Scan for the cell matching the given text and deliver its [x, y] coordinate at center. 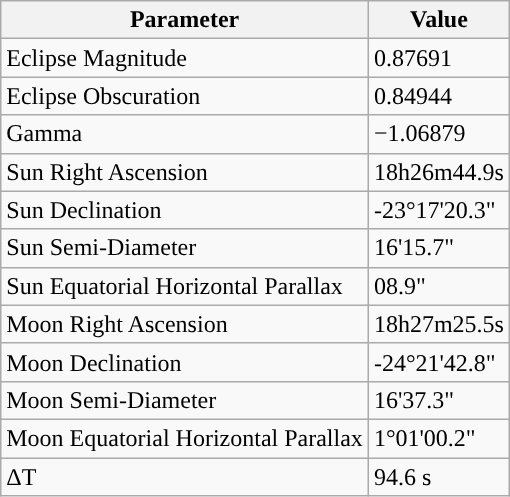
94.6 s [438, 477]
Moon Equatorial Horizontal Parallax [185, 438]
16'37.3" [438, 400]
Sun Right Ascension [185, 172]
Value [438, 20]
ΔT [185, 477]
Sun Equatorial Horizontal Parallax [185, 286]
−1.06879 [438, 134]
Eclipse Obscuration [185, 96]
Gamma [185, 134]
18h27m25.5s [438, 324]
0.84944 [438, 96]
Moon Semi-Diameter [185, 400]
18h26m44.9s [438, 172]
08.9" [438, 286]
Moon Declination [185, 362]
16'15.7" [438, 248]
Sun Semi-Diameter [185, 248]
Eclipse Magnitude [185, 58]
-24°21'42.8" [438, 362]
1°01'00.2" [438, 438]
Moon Right Ascension [185, 324]
Parameter [185, 20]
Sun Declination [185, 210]
-23°17'20.3" [438, 210]
0.87691 [438, 58]
